Find where the given text appears and provide that cell's center as (x, y) coordinate. 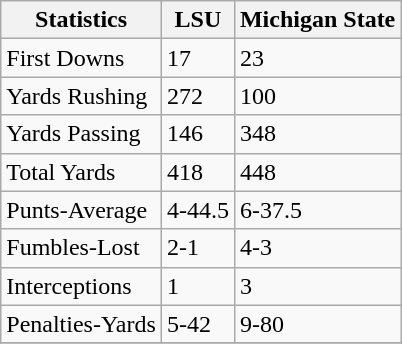
Yards Rushing (82, 96)
Michigan State (317, 20)
Interceptions (82, 286)
Yards Passing (82, 134)
LSU (198, 20)
3 (317, 286)
9-80 (317, 324)
272 (198, 96)
Total Yards (82, 172)
First Downs (82, 58)
Fumbles-Lost (82, 248)
448 (317, 172)
100 (317, 96)
Statistics (82, 20)
4-3 (317, 248)
1 (198, 286)
6-37.5 (317, 210)
17 (198, 58)
2-1 (198, 248)
4-44.5 (198, 210)
146 (198, 134)
Punts-Average (82, 210)
5-42 (198, 324)
418 (198, 172)
Penalties-Yards (82, 324)
348 (317, 134)
23 (317, 58)
